For the text-containing cell, return its midpoint in [X, Y] coordinate format. 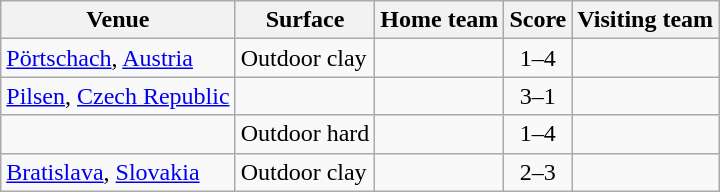
Venue [118, 20]
Score [538, 20]
Pörtschach, Austria [118, 58]
2–3 [538, 172]
Home team [440, 20]
3–1 [538, 96]
Pilsen, Czech Republic [118, 96]
Bratislava, Slovakia [118, 172]
Visiting team [646, 20]
Surface [305, 20]
Outdoor hard [305, 134]
